Capture the cell that displays the provided text and extract its (X, Y) central coordinate. 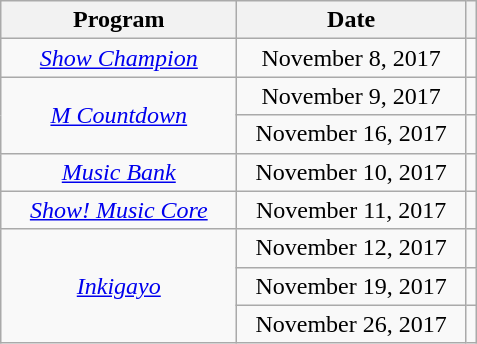
November 16, 2017 (352, 134)
November 10, 2017 (352, 172)
November 19, 2017 (352, 286)
Music Bank (119, 172)
M Countdown (119, 115)
Show Champion (119, 58)
November 8, 2017 (352, 58)
Program (119, 20)
Date (352, 20)
November 26, 2017 (352, 324)
November 11, 2017 (352, 210)
Show! Music Core (119, 210)
November 12, 2017 (352, 248)
November 9, 2017 (352, 96)
Inkigayo (119, 286)
